For the text-containing cell, return its midpoint in (x, y) coordinate format. 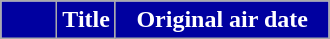
Title (86, 20)
Original air date (222, 20)
